Return the [X, Y] coordinate for the center point of the cell that contains the specified text.  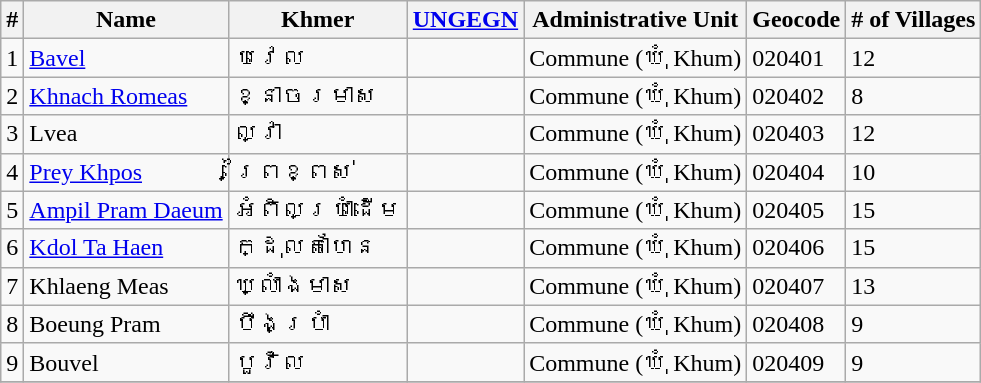
Name [126, 20]
2 [12, 96]
020408 [796, 324]
13 [914, 286]
ល្វា [318, 134]
# [12, 20]
020406 [796, 248]
1 [12, 58]
Khlaeng Meas [126, 286]
7 [12, 286]
Kdol Ta Haen [126, 248]
ខ្នាចរមាស [318, 96]
020403 [796, 134]
6 [12, 248]
5 [12, 210]
បវេល [318, 58]
020404 [796, 172]
Khmer [318, 20]
3 [12, 134]
4 [12, 172]
Administrative Unit [636, 20]
Bouvel [126, 362]
10 [914, 172]
Prey Khpos [126, 172]
បួវិល [318, 362]
020402 [796, 96]
ក្ដុលតាហែន [318, 248]
020407 [796, 286]
Boeung Pram [126, 324]
ព្រៃខ្ពស់ [318, 172]
Lvea [126, 134]
Bavel [126, 58]
# of Villages [914, 20]
020405 [796, 210]
UNGEGN [465, 20]
អំពិលប្រាំដើម [318, 210]
Geocode [796, 20]
Ampil Pram Daeum [126, 210]
ឃ្លាំងមាស [318, 286]
020409 [796, 362]
បឹងប្រាំ [318, 324]
Khnach Romeas [126, 96]
020401 [796, 58]
